Return the (x, y) coordinate for the center point of the cell that contains the specified text.  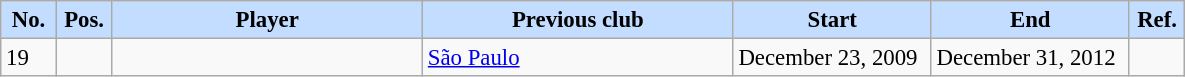
December 23, 2009 (832, 58)
Start (832, 20)
Player (268, 20)
19 (29, 58)
No. (29, 20)
São Paulo (578, 58)
Previous club (578, 20)
Pos. (84, 20)
Ref. (1157, 20)
December 31, 2012 (1030, 58)
End (1030, 20)
